Detect which cell encompasses the target text, then output its [x, y] center coordinate. 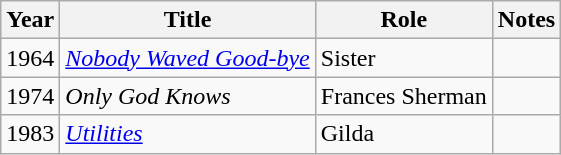
Nobody Waved Good-bye [188, 58]
Year [30, 20]
Notes [526, 20]
Only God Knows [188, 96]
1974 [30, 96]
Sister [404, 58]
Utilities [188, 134]
1964 [30, 58]
Title [188, 20]
Frances Sherman [404, 96]
1983 [30, 134]
Gilda [404, 134]
Role [404, 20]
